Scan for the cell matching the given text and deliver its (X, Y) coordinate at center. 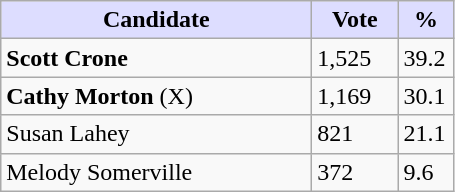
39.2 (426, 58)
Vote (355, 20)
821 (355, 134)
Susan Lahey (156, 134)
30.1 (426, 96)
21.1 (426, 134)
Scott Crone (156, 58)
372 (355, 172)
1,525 (355, 58)
Melody Somerville (156, 172)
9.6 (426, 172)
% (426, 20)
Cathy Morton (X) (156, 96)
1,169 (355, 96)
Candidate (156, 20)
